Search for the cell housing the specified text and yield its (x, y) center coordinate. 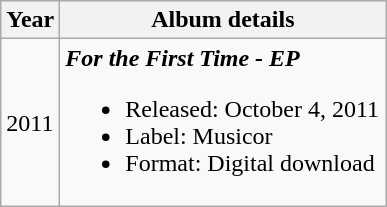
2011 (30, 122)
For the First Time - EPReleased: October 4, 2011Label: MusicorFormat: Digital download (223, 122)
Album details (223, 20)
Year (30, 20)
